Extract the (x, y) coordinate from the center of the cell holding the provided text.  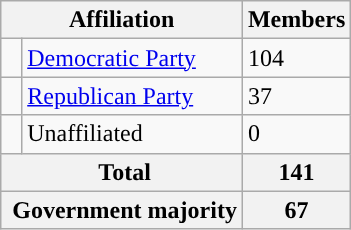
Republican Party (132, 96)
Members (296, 20)
104 (296, 58)
141 (296, 172)
Government majority (122, 210)
37 (296, 96)
Unaffiliated (132, 134)
Total (122, 172)
67 (296, 210)
0 (296, 134)
Affiliation (122, 20)
Democratic Party (132, 58)
